Locate the cell with the specified text and output its (X, Y) center coordinate. 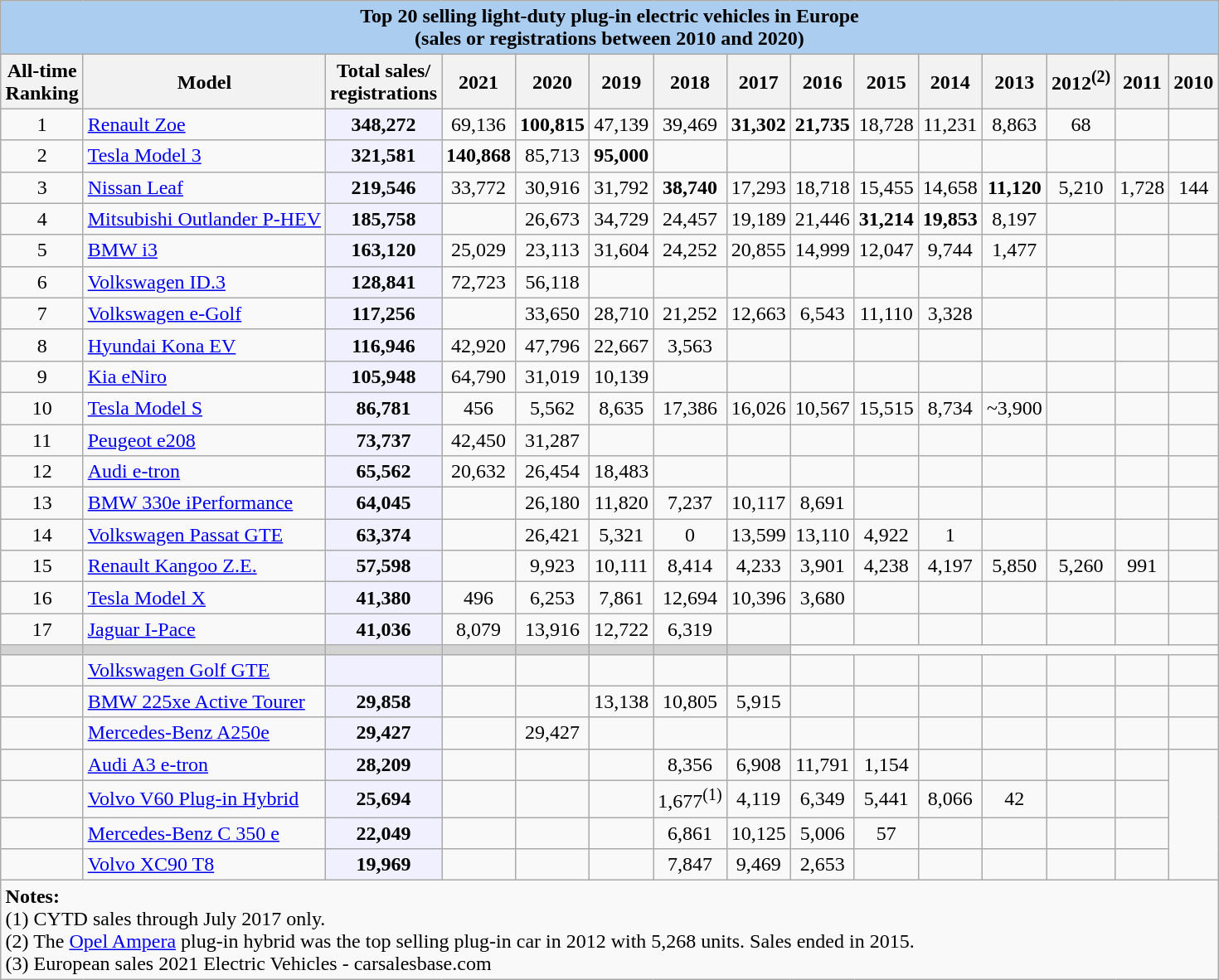
13 (41, 503)
140,868 (479, 156)
11,820 (622, 503)
348,272 (384, 124)
116,946 (384, 345)
9,469 (758, 865)
Total sales/registrations (384, 81)
26,673 (552, 219)
64,045 (384, 503)
9,923 (552, 566)
Kia eNiro (204, 376)
3,901 (823, 566)
57,598 (384, 566)
100,815 (552, 124)
2020 (552, 81)
8,863 (1014, 124)
33,650 (552, 313)
24,457 (690, 219)
23,113 (552, 250)
4,233 (758, 566)
64,790 (479, 376)
20,855 (758, 250)
21,735 (823, 124)
22,667 (622, 345)
31,302 (758, 124)
86,781 (384, 408)
5,850 (1014, 566)
1,477 (1014, 250)
2016 (823, 81)
1,677(1) (690, 799)
11 (41, 440)
73,737 (384, 440)
Audi e-tron (204, 472)
5,915 (758, 701)
17,293 (758, 187)
Hyundai Kona EV (204, 345)
4,119 (758, 799)
5,321 (622, 535)
95,000 (622, 156)
Top 20 selling light-duty plug-in electric vehicles in Europe (sales or registrations between 2010 and 2020) (609, 28)
2 (41, 156)
Model (204, 81)
19,969 (384, 865)
42,450 (479, 440)
8,079 (479, 629)
128,841 (384, 282)
4 (41, 219)
33,772 (479, 187)
2019 (622, 81)
31,604 (622, 250)
BMW i3 (204, 250)
30,916 (552, 187)
10 (41, 408)
63,374 (384, 535)
9,744 (950, 250)
11,120 (1014, 187)
2015 (886, 81)
4,922 (886, 535)
5,441 (886, 799)
8,691 (823, 503)
117,256 (384, 313)
2013 (1014, 81)
10,125 (758, 833)
Mercedes-Benz A250e (204, 733)
25,694 (384, 799)
3 (41, 187)
34,729 (622, 219)
15,455 (886, 187)
15 (41, 566)
68 (1081, 124)
8 (41, 345)
39,469 (690, 124)
219,546 (384, 187)
Volkswagen Passat GTE (204, 535)
496 (479, 598)
144 (1194, 187)
56,118 (552, 282)
3,563 (690, 345)
25,029 (479, 250)
BMW 330e iPerformance (204, 503)
321,581 (384, 156)
6,349 (823, 799)
42,920 (479, 345)
5,210 (1081, 187)
47,796 (552, 345)
8,197 (1014, 219)
991 (1143, 566)
5 (41, 250)
Volvo XC90 T8 (204, 865)
1,728 (1143, 187)
10,396 (758, 598)
42 (1014, 799)
28,710 (622, 313)
8,066 (950, 799)
6 (41, 282)
6,253 (552, 598)
~3,900 (1014, 408)
19,189 (758, 219)
18,728 (886, 124)
11,110 (886, 313)
Volkswagen Golf GTE (204, 670)
38,740 (690, 187)
85,713 (552, 156)
185,758 (384, 219)
11,231 (950, 124)
18,483 (622, 472)
7,847 (690, 865)
3,328 (950, 313)
11,791 (823, 764)
12,047 (886, 250)
6,908 (758, 764)
8,414 (690, 566)
6,543 (823, 313)
4,197 (950, 566)
7 (41, 313)
29,858 (384, 701)
Volkswagen e-Golf (204, 313)
41,380 (384, 598)
14,999 (823, 250)
41,036 (384, 629)
BMW 225xe Active Tourer (204, 701)
6,319 (690, 629)
12,663 (758, 313)
2014 (950, 81)
72,723 (479, 282)
2017 (758, 81)
10,805 (690, 701)
10,117 (758, 503)
Volkswagen ID.3 (204, 282)
31,792 (622, 187)
Audi A3 e-tron (204, 764)
21,252 (690, 313)
3,680 (823, 598)
0 (690, 535)
47,139 (622, 124)
2011 (1143, 81)
2010 (1194, 81)
8,734 (950, 408)
Renault Zoe (204, 124)
2021 (479, 81)
13,916 (552, 629)
Tesla Model S (204, 408)
6,861 (690, 833)
1,154 (886, 764)
57 (886, 833)
All-timeRanking (41, 81)
7,237 (690, 503)
10,567 (823, 408)
20,632 (479, 472)
2,653 (823, 865)
105,948 (384, 376)
5,006 (823, 833)
13,599 (758, 535)
5,260 (1081, 566)
Volvo V60 Plug-in Hybrid (204, 799)
12 (41, 472)
28,209 (384, 764)
Mitsubishi Outlander P-HEV (204, 219)
10,111 (622, 566)
8,356 (690, 764)
456 (479, 408)
16,026 (758, 408)
Mercedes-Benz C 350 e (204, 833)
13,110 (823, 535)
24,252 (690, 250)
14,658 (950, 187)
12,694 (690, 598)
9 (41, 376)
4,238 (886, 566)
26,454 (552, 472)
7,861 (622, 598)
26,421 (552, 535)
2012(2) (1081, 81)
Tesla Model 3 (204, 156)
12,722 (622, 629)
16 (41, 598)
26,180 (552, 503)
8,635 (622, 408)
14 (41, 535)
13,138 (622, 701)
Jaguar I-Pace (204, 629)
31,019 (552, 376)
2018 (690, 81)
18,718 (823, 187)
163,120 (384, 250)
21,446 (823, 219)
Renault Kangoo Z.E. (204, 566)
69,136 (479, 124)
10,139 (622, 376)
15,515 (886, 408)
19,853 (950, 219)
17,386 (690, 408)
31,214 (886, 219)
Nissan Leaf (204, 187)
22,049 (384, 833)
Peugeot e208 (204, 440)
Tesla Model X (204, 598)
17 (41, 629)
65,562 (384, 472)
5,562 (552, 408)
31,287 (552, 440)
